Capture the cell that displays the provided text and extract its [X, Y] central coordinate. 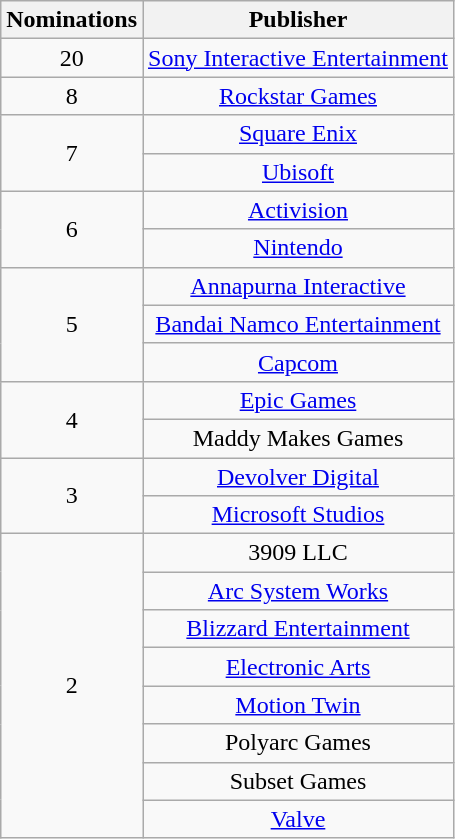
Valve [298, 819]
Epic Games [298, 400]
Sony Interactive Entertainment [298, 58]
Microsoft Studios [298, 515]
2 [72, 686]
5 [72, 324]
Electronic Arts [298, 667]
Blizzard Entertainment [298, 629]
7 [72, 153]
Square Enix [298, 134]
Activision [298, 210]
Polyarc Games [298, 743]
Nominations [72, 20]
Devolver Digital [298, 477]
3 [72, 496]
Publisher [298, 20]
Maddy Makes Games [298, 438]
Annapurna Interactive [298, 286]
Motion Twin [298, 705]
Ubisoft [298, 172]
20 [72, 58]
Nintendo [298, 248]
6 [72, 229]
Bandai Namco Entertainment [298, 324]
4 [72, 419]
Rockstar Games [298, 96]
Capcom [298, 362]
Subset Games [298, 781]
Arc System Works [298, 591]
8 [72, 96]
3909 LLC [298, 553]
